Determine the (X, Y) coordinate at the center of the cell enclosing the given text.  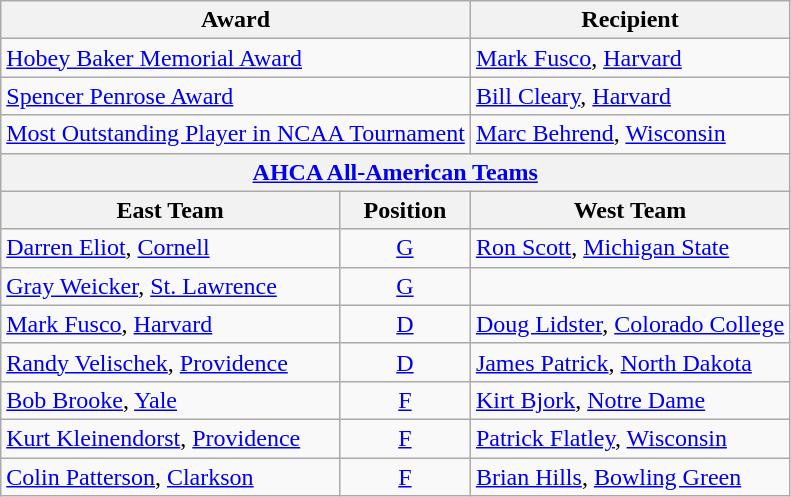
Brian Hills, Bowling Green (630, 477)
Bill Cleary, Harvard (630, 96)
Hobey Baker Memorial Award (236, 58)
AHCA All-American Teams (396, 172)
Position (406, 210)
Kurt Kleinendorst, Providence (170, 438)
James Patrick, North Dakota (630, 362)
Most Outstanding Player in NCAA Tournament (236, 134)
Randy Velischek, Providence (170, 362)
Ron Scott, Michigan State (630, 248)
Kirt Bjork, Notre Dame (630, 400)
Gray Weicker, St. Lawrence (170, 286)
Patrick Flatley, Wisconsin (630, 438)
Doug Lidster, Colorado College (630, 324)
Colin Patterson, Clarkson (170, 477)
Recipient (630, 20)
Spencer Penrose Award (236, 96)
West Team (630, 210)
Darren Eliot, Cornell (170, 248)
Marc Behrend, Wisconsin (630, 134)
East Team (170, 210)
Award (236, 20)
Bob Brooke, Yale (170, 400)
